Pinpoint the cell where the given text exists, returning its [X, Y] midpoint coordinate. 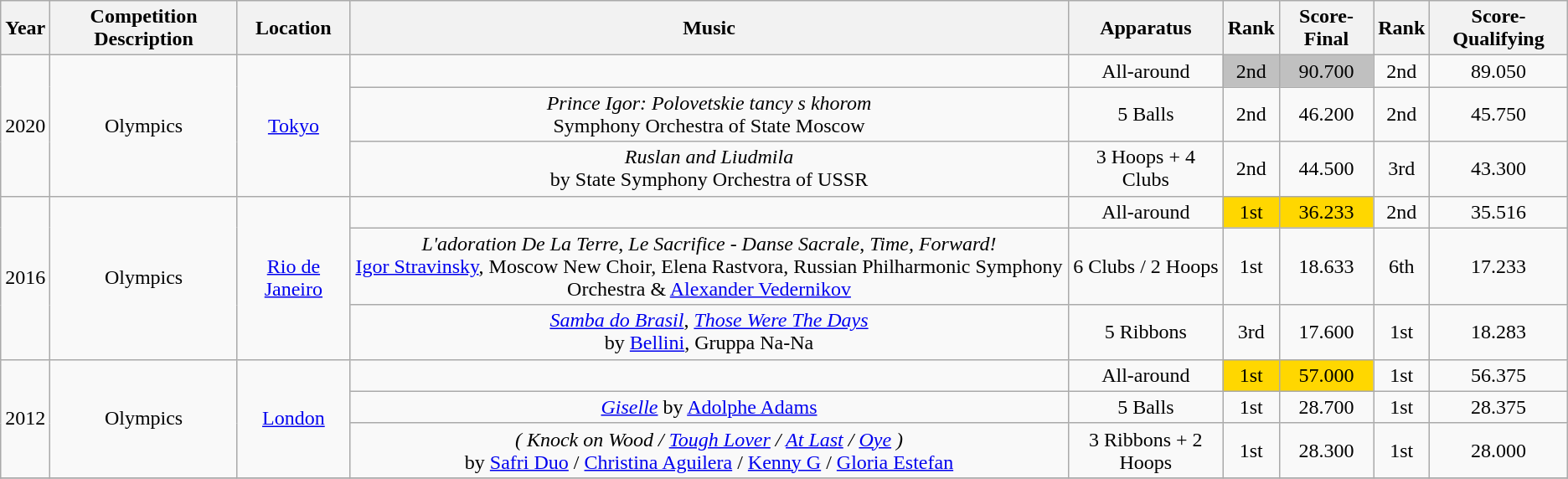
57.000 [1326, 375]
2016 [25, 278]
5 Ribbons [1146, 332]
2020 [25, 126]
18.283 [1498, 332]
45.750 [1498, 114]
17.600 [1326, 332]
44.500 [1326, 169]
43.300 [1498, 169]
28.375 [1498, 407]
28.700 [1326, 407]
36.233 [1326, 212]
6 Clubs / 2 Hoops [1146, 266]
London [293, 419]
6th [1402, 266]
Competition Description [144, 28]
56.375 [1498, 375]
18.633 [1326, 266]
35.516 [1498, 212]
2012 [25, 419]
Location [293, 28]
Score-Qualifying [1498, 28]
89.050 [1498, 71]
Rio de Janeiro [293, 278]
Giselle by Adolphe Adams [709, 407]
( Knock on Wood / Tough Lover / At Last / Oye ) by Safri Duo / Christina Aguilera / Kenny G / Gloria Estefan [709, 451]
17.233 [1498, 266]
28.300 [1326, 451]
3 Ribbons + 2 Hoops [1146, 451]
Year [25, 28]
Samba do Brasil, Those Were The Days by Bellini, Gruppa Na-Na [709, 332]
90.700 [1326, 71]
Music [709, 28]
Tokyo [293, 126]
Ruslan and Liudmila by State Symphony Orchestra of USSR [709, 169]
46.200 [1326, 114]
Prince Igor: Polovetskie tancy s khorom Symphony Orchestra of State Moscow [709, 114]
3 Hoops + 4 Clubs [1146, 169]
28.000 [1498, 451]
Apparatus [1146, 28]
Score-Final [1326, 28]
